Output the (X, Y) coordinate of the center of the cell containing the given text.  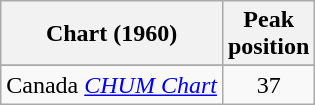
Canada CHUM Chart (112, 85)
37 (268, 85)
Chart (1960) (112, 34)
Peakposition (268, 34)
